Identify which cell holds the provided text, then report its [X, Y] central coordinate. 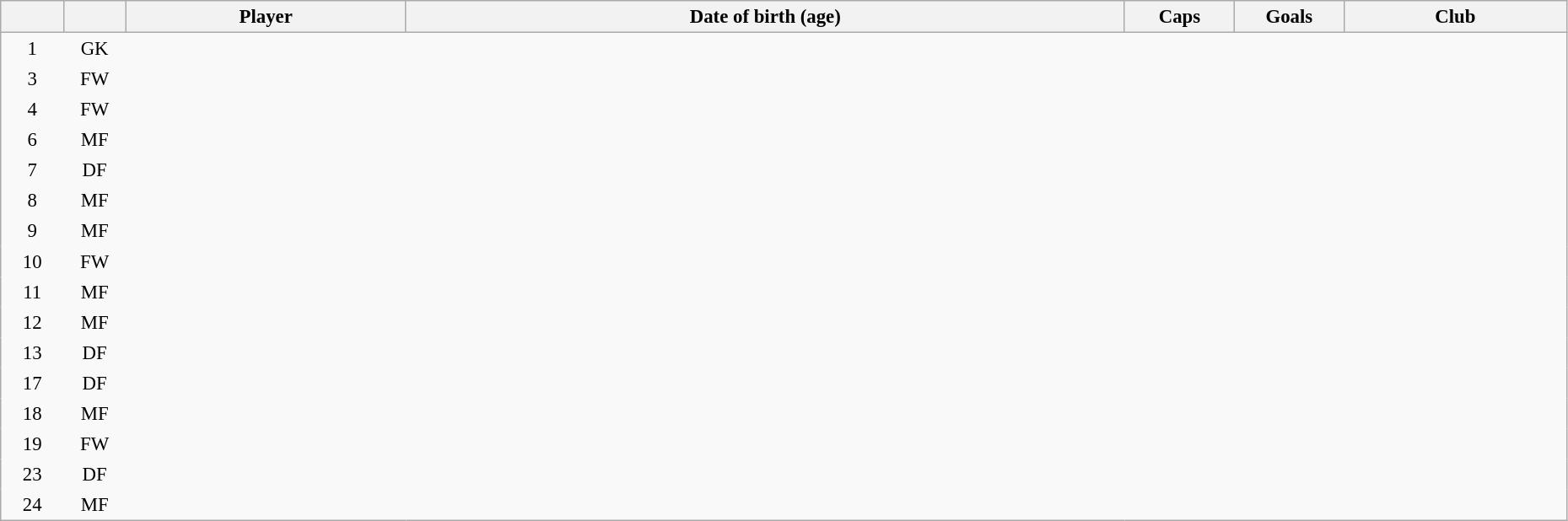
13 [32, 352]
4 [32, 109]
18 [32, 413]
12 [32, 322]
9 [32, 231]
10 [32, 261]
Caps [1179, 17]
Club [1455, 17]
Player [266, 17]
23 [32, 475]
Goals [1289, 17]
1 [32, 49]
GK [94, 49]
17 [32, 383]
11 [32, 292]
8 [32, 201]
6 [32, 140]
3 [32, 78]
7 [32, 170]
Date of birth (age) [765, 17]
24 [32, 506]
19 [32, 443]
